Extract the [x, y] coordinate from the center of the cell holding the provided text.  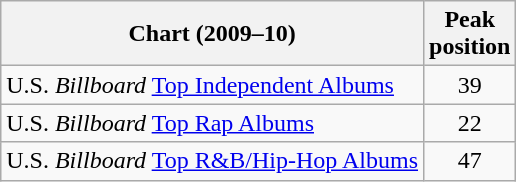
U.S. Billboard Top R&B/Hip-Hop Albums [212, 161]
U.S. Billboard Top Independent Albums [212, 85]
39 [470, 85]
Chart (2009–10) [212, 34]
U.S. Billboard Top Rap Albums [212, 123]
47 [470, 161]
Peakposition [470, 34]
22 [470, 123]
